Return the [X, Y] coordinate for the center point of the cell that contains the specified text.  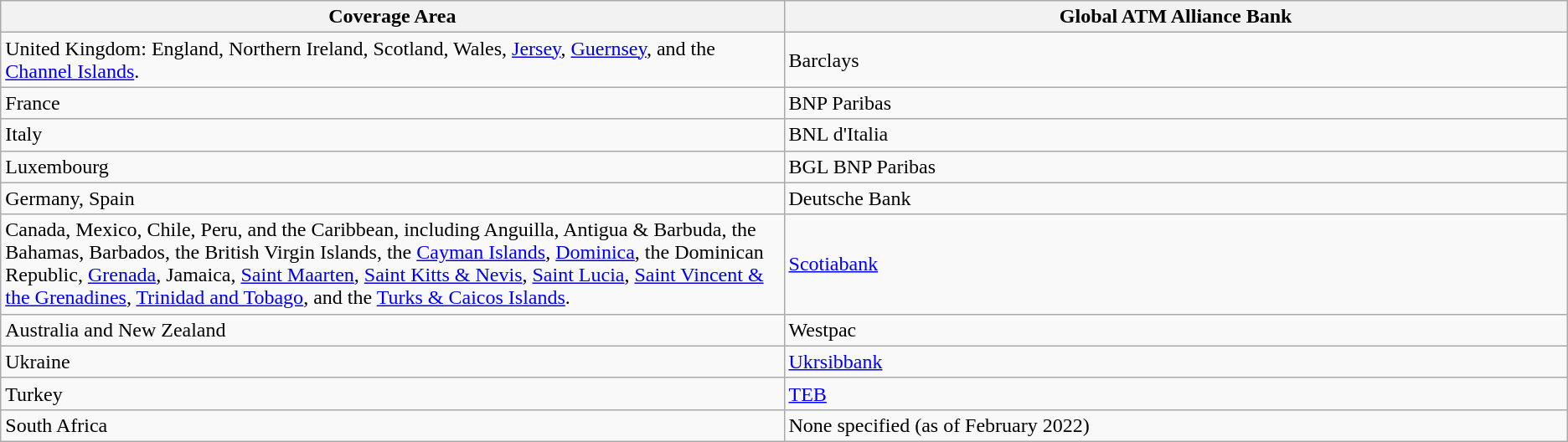
Australia and New Zealand [392, 330]
South Africa [392, 425]
Westpac [1176, 330]
Ukrsibbank [1176, 362]
BNL d'Italia [1176, 135]
France [392, 103]
BNP Paribas [1176, 103]
BGL BNP Paribas [1176, 167]
United Kingdom: England, Northern Ireland, Scotland, Wales, Jersey, Guernsey, and the Channel Islands. [392, 60]
Barclays [1176, 60]
Scotiabank [1176, 265]
Ukraine [392, 362]
None specified (as of February 2022) [1176, 425]
TEB [1176, 393]
Deutsche Bank [1176, 198]
Luxembourg [392, 167]
Turkey [392, 393]
Global ATM Alliance Bank [1176, 17]
Germany, Spain [392, 198]
Coverage Area [392, 17]
Italy [392, 135]
